Output the (x, y) coordinate of the center of the cell containing the given text.  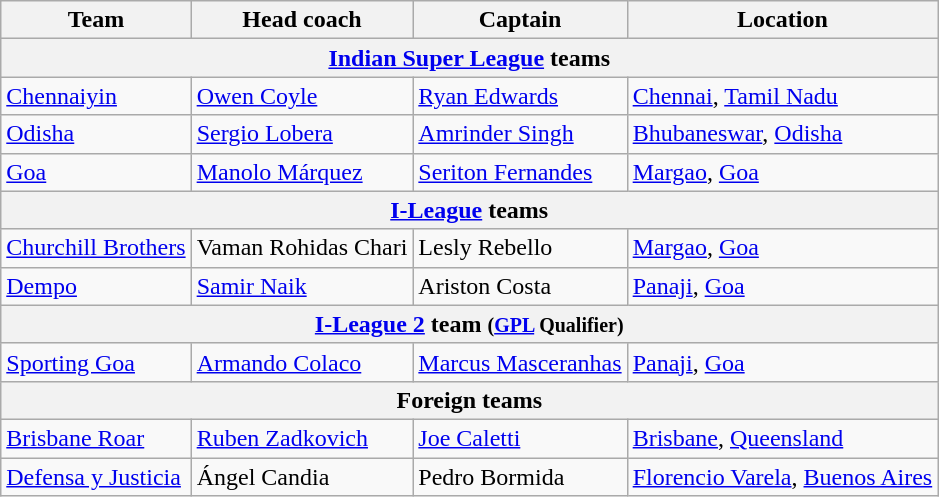
Amrinder Singh (520, 134)
Defensa y Justicia (96, 477)
Brisbane Roar (96, 438)
Bhubaneswar, Odisha (782, 134)
Team (96, 20)
I-League teams (470, 210)
Ángel Candia (302, 477)
Odisha (96, 134)
Joe Caletti (520, 438)
Pedro Bormida (520, 477)
Owen Coyle (302, 96)
Chennai, Tamil Nadu (782, 96)
Goa (96, 172)
Captain (520, 20)
Foreign teams (470, 400)
Brisbane, Queensland (782, 438)
Indian Super League teams (470, 58)
Florencio Varela, Buenos Aires (782, 477)
Churchill Brothers (96, 248)
Dempo (96, 286)
Armando Colaco (302, 362)
Ariston Costa (520, 286)
Chennaiyin (96, 96)
Location (782, 20)
Sergio Lobera (302, 134)
Manolo Márquez (302, 172)
Sporting Goa (96, 362)
Ruben Zadkovich (302, 438)
Marcus Masceranhas (520, 362)
Lesly Rebello (520, 248)
Head coach (302, 20)
I-League 2 team (GPL Qualifier) (470, 324)
Seriton Fernandes (520, 172)
Ryan Edwards (520, 96)
Samir Naik (302, 286)
Vaman Rohidas Chari (302, 248)
